Determine the [X, Y] coordinate at the center of the cell enclosing the given text.  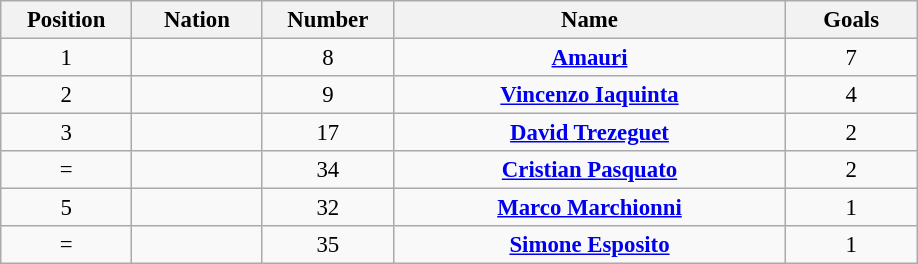
Simone Esposito [590, 245]
David Trezeguet [590, 133]
5 [66, 208]
7 [852, 58]
Marco Marchionni [590, 208]
32 [328, 208]
Vincenzo Iaquinta [590, 95]
9 [328, 95]
8 [328, 58]
Cristian Pasquato [590, 170]
Position [66, 20]
Nation [198, 20]
35 [328, 245]
17 [328, 133]
4 [852, 95]
Name [590, 20]
Number [328, 20]
3 [66, 133]
Amauri [590, 58]
34 [328, 170]
Goals [852, 20]
